Output the (X, Y) coordinate of the center of the cell containing the given text.  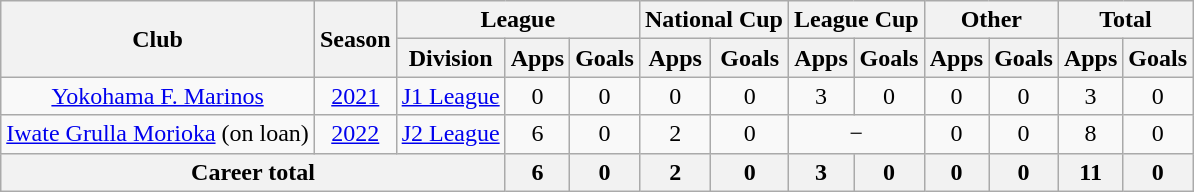
Club (158, 39)
Division (450, 58)
11 (1090, 172)
Yokohama F. Marinos (158, 96)
J1 League (450, 96)
8 (1090, 134)
Total (1125, 20)
J2 League (450, 134)
Iwate Grulla Morioka (on loan) (158, 134)
National Cup (714, 20)
Season (355, 39)
Other (991, 20)
Career total (253, 172)
− (856, 134)
2022 (355, 134)
2021 (355, 96)
League Cup (856, 20)
League (518, 20)
